Provide the (x, y) coordinate of the cell's center where the given text is located.  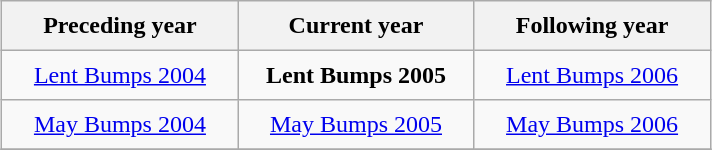
May Bumps 2004 (120, 125)
Lent Bumps 2005 (356, 75)
Following year (592, 26)
May Bumps 2006 (592, 125)
Current year (356, 26)
Preceding year (120, 26)
May Bumps 2005 (356, 125)
Lent Bumps 2006 (592, 75)
Lent Bumps 2004 (120, 75)
